Pinpoint the cell where the given text exists, returning its (X, Y) midpoint coordinate. 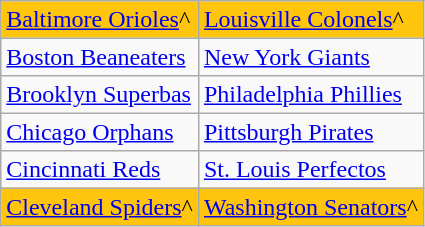
Philadelphia Phillies (310, 94)
Cleveland Spiders^ (100, 206)
Boston Beaneaters (100, 56)
Washington Senators^ (310, 206)
Chicago Orphans (100, 132)
Cincinnati Reds (100, 170)
Brooklyn Superbas (100, 94)
New York Giants (310, 56)
St. Louis Perfectos (310, 170)
Louisville Colonels^ (310, 20)
Baltimore Orioles^ (100, 20)
Pittsburgh Pirates (310, 132)
